Scan for the cell matching the given text and deliver its [x, y] coordinate at center. 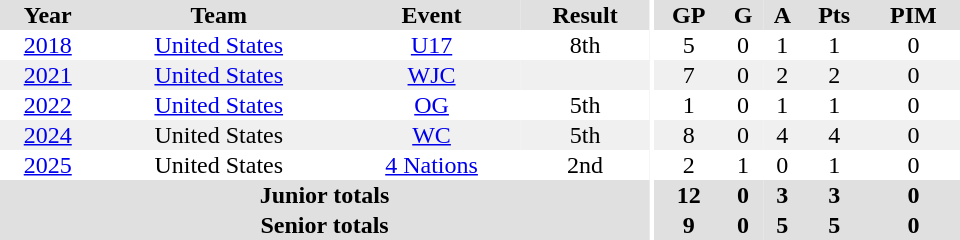
Result [585, 15]
Senior totals [324, 225]
U17 [432, 45]
Year [48, 15]
WC [432, 135]
9 [689, 225]
G [744, 15]
2021 [48, 75]
Junior totals [324, 195]
Pts [834, 15]
OG [432, 105]
12 [689, 195]
2024 [48, 135]
8 [689, 135]
2022 [48, 105]
GP [689, 15]
2nd [585, 165]
WJC [432, 75]
2018 [48, 45]
7 [689, 75]
4 Nations [432, 165]
Event [432, 15]
Team [218, 15]
8th [585, 45]
PIM [914, 15]
2025 [48, 165]
A [782, 15]
